Capture the cell that displays the provided text and extract its [X, Y] central coordinate. 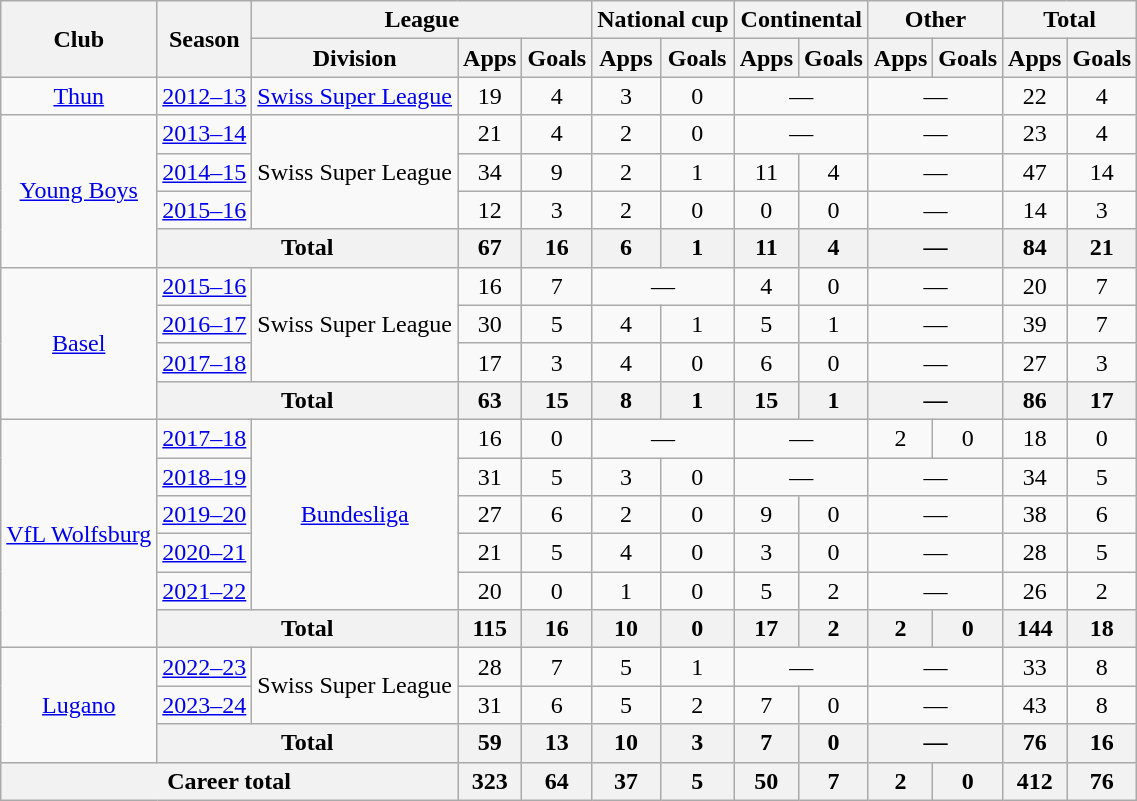
2020–21 [204, 553]
Young Boys [79, 191]
Division [355, 58]
2023–24 [204, 705]
22 [1035, 96]
115 [490, 629]
2014–15 [204, 172]
33 [1035, 667]
59 [490, 743]
National cup [663, 20]
2018–19 [204, 477]
Continental [801, 20]
12 [490, 210]
323 [490, 781]
23 [1035, 134]
39 [1035, 324]
26 [1035, 591]
67 [490, 248]
2013–14 [204, 134]
50 [766, 781]
Other [935, 20]
2022–23 [204, 667]
64 [557, 781]
19 [490, 96]
2012–13 [204, 96]
30 [490, 324]
2019–20 [204, 515]
League [422, 20]
63 [490, 400]
Career total [230, 781]
47 [1035, 172]
2021–22 [204, 591]
84 [1035, 248]
Basel [79, 343]
VfL Wolfsburg [79, 533]
37 [626, 781]
Club [79, 39]
13 [557, 743]
Lugano [79, 705]
Season [204, 39]
144 [1035, 629]
38 [1035, 515]
Thun [79, 96]
2016–17 [204, 324]
Bundesliga [355, 514]
43 [1035, 705]
412 [1035, 781]
86 [1035, 400]
